Output the [X, Y] coordinate of the center of the cell containing the given text.  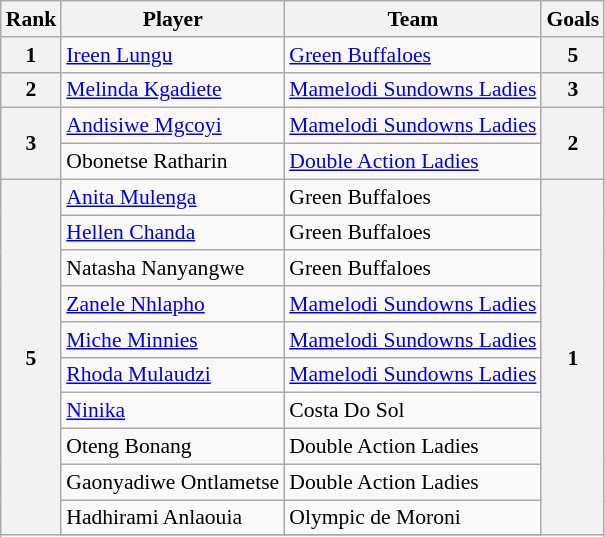
Rank [32, 19]
Costa Do Sol [412, 411]
Player [172, 19]
Melinda Kgadiete [172, 90]
Natasha Nanyangwe [172, 269]
Goals [572, 19]
Miche Minnies [172, 340]
Gaonyadiwe Ontlametse [172, 482]
Hadhirami Anlaouia [172, 518]
Olympic de Moroni [412, 518]
Hellen Chanda [172, 233]
Oteng Bonang [172, 447]
Ireen Lungu [172, 55]
Zanele Nhlapho [172, 304]
Anita Mulenga [172, 197]
Rhoda Mulaudzi [172, 375]
Obonetse Ratharin [172, 162]
Andisiwe Mgcoyi [172, 126]
Team [412, 19]
Ninika [172, 411]
